Extract the (x, y) coordinate from the center of the cell holding the provided text.  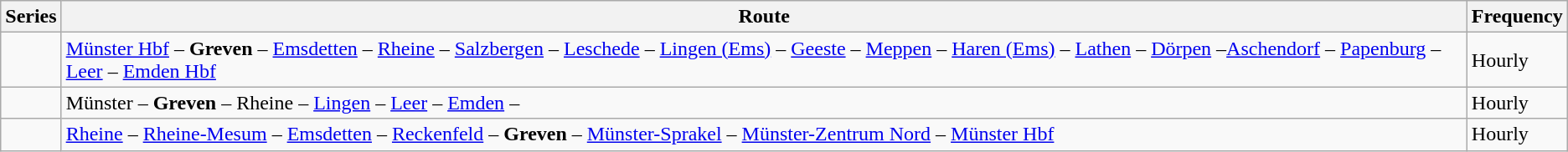
Route (764, 17)
Frequency (1517, 17)
Rheine – Rheine-Mesum – Emsdetten – Reckenfeld – Greven – Münster-Sprakel – Münster-Zentrum Nord – Münster Hbf (764, 134)
Series (31, 17)
Münster – Greven – Rheine – Lingen – Leer – Emden – (764, 103)
